For the text-containing cell, return its midpoint in [x, y] coordinate format. 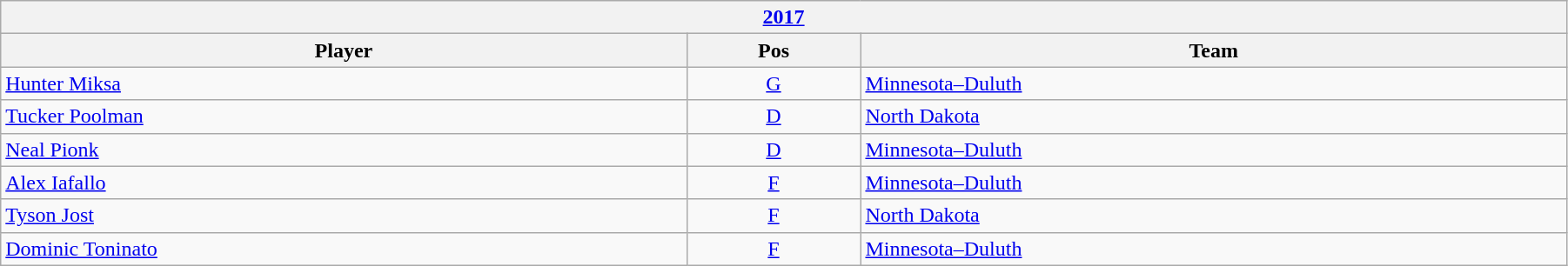
Tucker Poolman [344, 116]
Pos [774, 50]
Dominic Toninato [344, 249]
Neal Pionk [344, 150]
Hunter Miksa [344, 83]
Alex Iafallo [344, 183]
Player [344, 50]
Tyson Jost [344, 216]
Team [1214, 50]
2017 [784, 17]
G [774, 83]
